Provide the (x, y) coordinate of the cell's center where the given text is located.  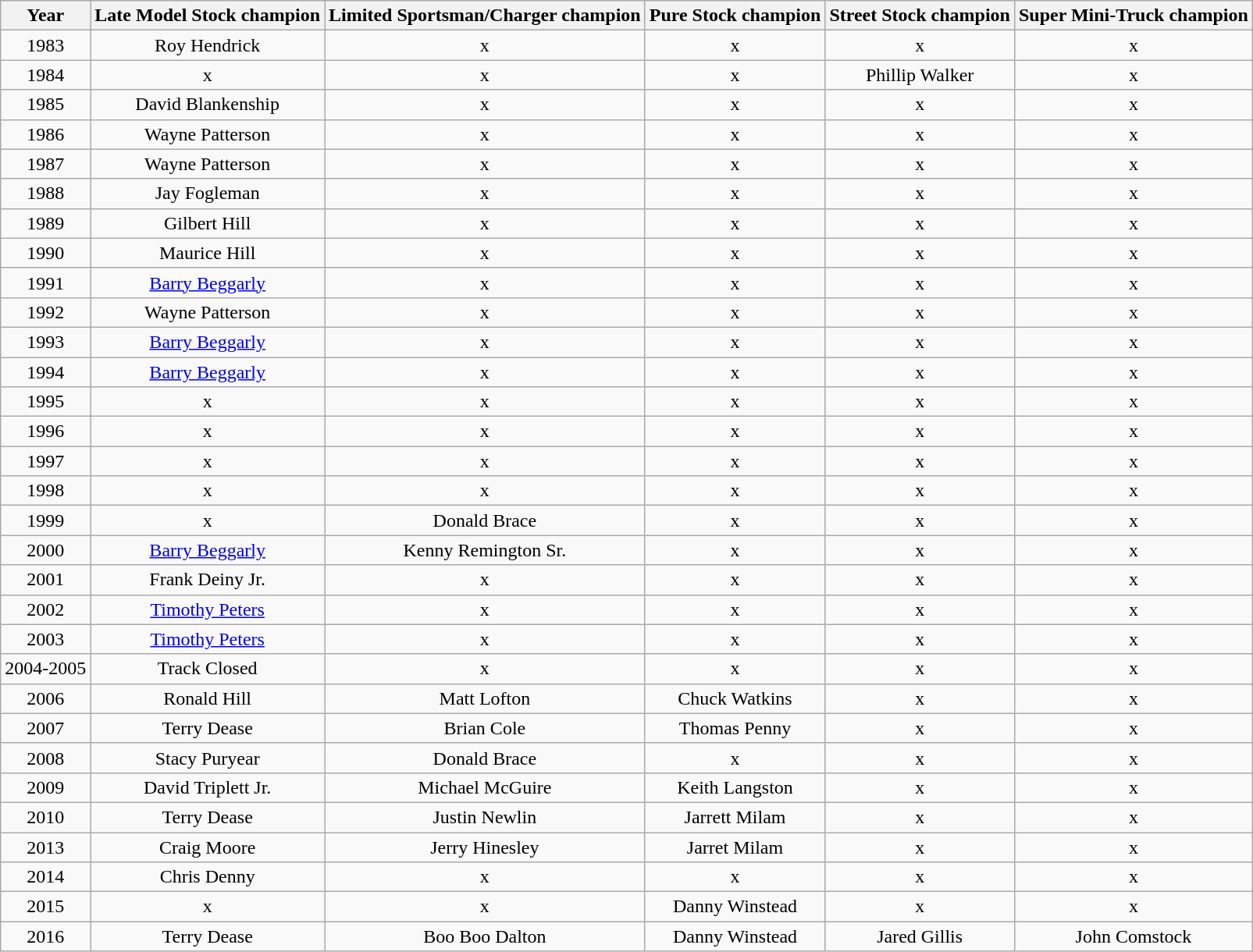
1997 (45, 461)
John Comstock (1134, 936)
Jarret Milam (735, 847)
1998 (45, 491)
1988 (45, 194)
Jared Gillis (920, 936)
2014 (45, 877)
Stacy Puryear (208, 758)
1994 (45, 372)
Keith Langston (735, 787)
Phillip Walker (920, 75)
1993 (45, 342)
1989 (45, 223)
2004-2005 (45, 669)
1992 (45, 312)
Michael McGuire (486, 787)
Late Model Stock champion (208, 16)
2015 (45, 907)
Gilbert Hill (208, 223)
David Triplett Jr. (208, 787)
Matt Lofton (486, 698)
2010 (45, 817)
2016 (45, 936)
2008 (45, 758)
1984 (45, 75)
2009 (45, 787)
Brian Cole (486, 728)
Track Closed (208, 669)
Thomas Penny (735, 728)
1991 (45, 282)
Frank Deiny Jr. (208, 580)
Justin Newlin (486, 817)
Pure Stock champion (735, 16)
Jarrett Milam (735, 817)
Street Stock champion (920, 16)
2002 (45, 609)
Jay Fogleman (208, 194)
2000 (45, 550)
Jerry Hinesley (486, 847)
1990 (45, 253)
Kenny Remington Sr. (486, 550)
1999 (45, 520)
2001 (45, 580)
2007 (45, 728)
Ronald Hill (208, 698)
1985 (45, 105)
Super Mini-Truck champion (1134, 16)
Chuck Watkins (735, 698)
1987 (45, 164)
Year (45, 16)
2003 (45, 639)
1996 (45, 432)
Craig Moore (208, 847)
Boo Boo Dalton (486, 936)
1983 (45, 45)
1986 (45, 134)
Maurice Hill (208, 253)
David Blankenship (208, 105)
2013 (45, 847)
2006 (45, 698)
Chris Denny (208, 877)
Limited Sportsman/Charger champion (486, 16)
Roy Hendrick (208, 45)
1995 (45, 402)
